Return (x, y) of the center of cell containing provided text 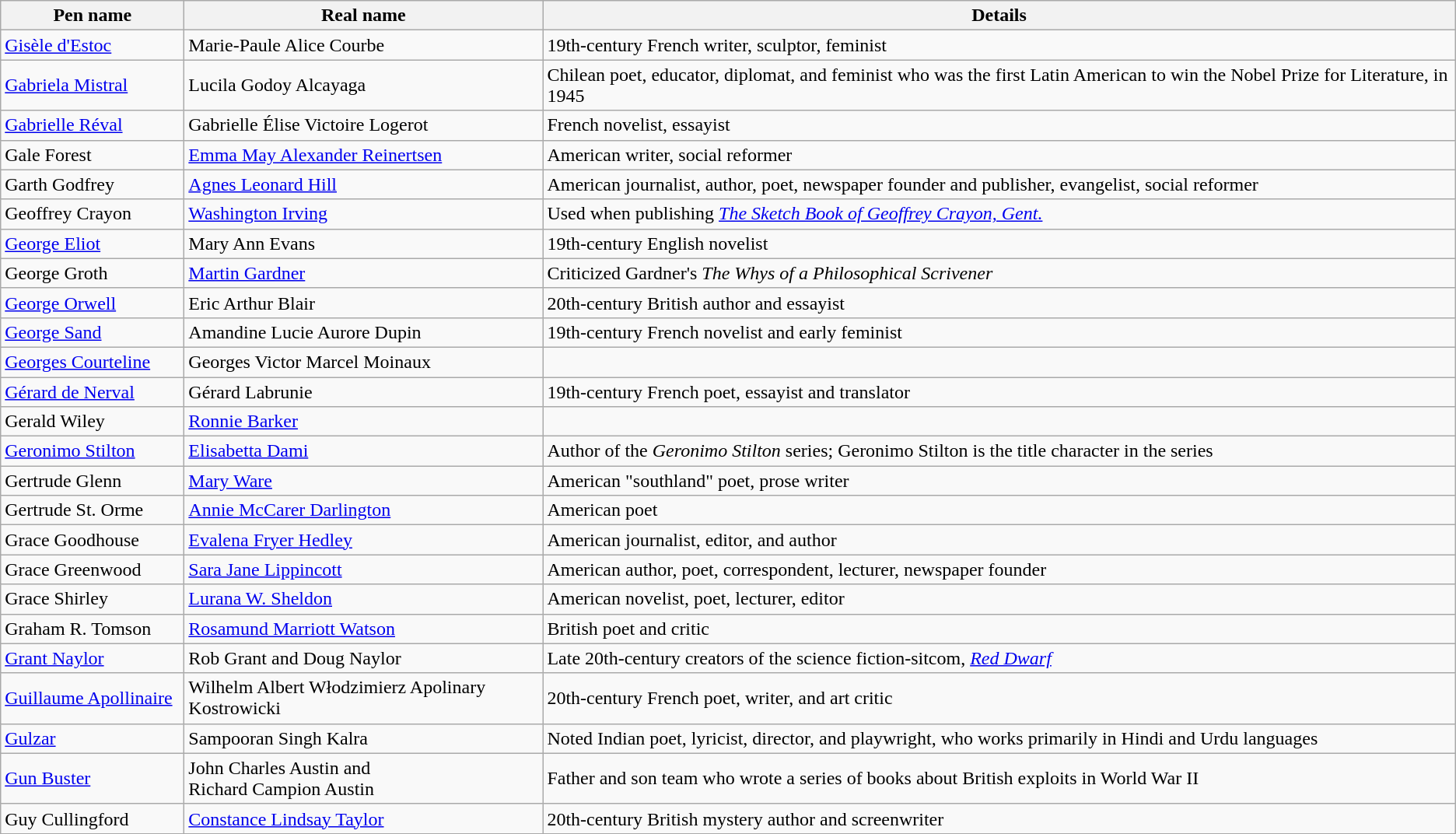
John Charles Austin and Richard Campion Austin (364, 778)
Lucila Godoy Alcayaga (364, 86)
Guy Cullingford (93, 818)
Late 20th-century creators of the science fiction-sitcom, Red Dwarf (999, 658)
Agnes Leonard Hill (364, 184)
American writer, social reformer (999, 155)
Mary Ann Evans (364, 244)
American "southland" poet, prose writer (999, 481)
Used when publishing The Sketch Book of Geoffrey Crayon, Gent. (999, 214)
Amandine Lucie Aurore Dupin (364, 332)
Grace Goodhouse (93, 540)
Martin Gardner (364, 273)
Gabriela Mistral (93, 86)
Author of the Geronimo Stilton series; Geronimo Stilton is the title character in the series (999, 451)
George Groth (93, 273)
Constance Lindsay Taylor (364, 818)
George Eliot (93, 244)
George Orwell (93, 303)
French novelist, essayist (999, 125)
British poet and critic (999, 629)
American author, poet, correspondent, lecturer, newspaper founder (999, 569)
Gérard de Nerval (93, 391)
20th-century French poet, writer, and art critic (999, 699)
Gérard Labrunie (364, 391)
Details (999, 16)
Gerald Wiley (93, 422)
19th-century French novelist and early feminist (999, 332)
19th-century French poet, essayist and translator (999, 391)
Sara Jane Lippincott (364, 569)
Real name (364, 16)
Grace Greenwood (93, 569)
Rosamund Marriott Watson (364, 629)
19th-century French writer, sculptor, feminist (999, 45)
American novelist, poet, lecturer, editor (999, 599)
American journalist, editor, and author (999, 540)
Eric Arthur Blair (364, 303)
20th-century British author and essayist (999, 303)
George Sand (93, 332)
Criticized Gardner's The Whys of a Philosophical Scrivener (999, 273)
Pen name (93, 16)
Gertrude St. Orme (93, 510)
Grace Shirley (93, 599)
Gulzar (93, 738)
Georges Courteline (93, 362)
Marie-Paule Alice Courbe (364, 45)
Elisabetta Dami (364, 451)
Gale Forest (93, 155)
Georges Victor Marcel Moinaux (364, 362)
Geronimo Stilton (93, 451)
Gertrude Glenn (93, 481)
Gisèle d'Estoc (93, 45)
Chilean poet, educator, diplomat, and feminist who was the first Latin American to win the Nobel Prize for Literature, in 1945 (999, 86)
Evalena Fryer Hedley (364, 540)
Garth Godfrey (93, 184)
Graham R. Tomson (93, 629)
Father and son team who wrote a series of books about British exploits in World War II (999, 778)
Ronnie Barker (364, 422)
Gabrielle Réval (93, 125)
Grant Naylor (93, 658)
American poet (999, 510)
Mary Ware (364, 481)
Gun Buster (93, 778)
Wilhelm Albert Włodzimierz Apolinary Kostrowicki (364, 699)
Noted Indian poet, lyricist, director, and playwright, who works primarily in Hindi and Urdu languages (999, 738)
Washington Irving (364, 214)
Sampooran Singh Kalra (364, 738)
American journalist, author, poet, newspaper founder and publisher, evangelist, social reformer (999, 184)
Rob Grant and Doug Naylor (364, 658)
Annie McCarer Darlington (364, 510)
Guillaume Apollinaire (93, 699)
Emma May Alexander Reinertsen (364, 155)
Gabrielle Élise Victoire Logerot (364, 125)
Lurana W. Sheldon (364, 599)
20th-century British mystery author and screenwriter (999, 818)
19th-century English novelist (999, 244)
Geoffrey Crayon (93, 214)
